Capture the cell that displays the provided text and extract its (x, y) central coordinate. 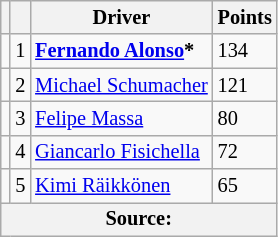
121 (245, 85)
3 (20, 118)
134 (245, 51)
Driver (121, 17)
72 (245, 152)
80 (245, 118)
Felipe Massa (121, 118)
1 (20, 51)
Michael Schumacher (121, 85)
5 (20, 186)
Kimi Räikkönen (121, 186)
Fernando Alonso* (121, 51)
Giancarlo Fisichella (121, 152)
65 (245, 186)
Source: (139, 219)
2 (20, 85)
Points (245, 17)
4 (20, 152)
